Return the [X, Y] coordinate for the center point of the cell that contains the specified text.  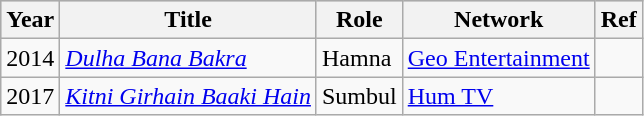
Title [188, 20]
Ref [618, 20]
Kitni Girhain Baaki Hain [188, 96]
Dulha Bana Bakra [188, 58]
Hamna [359, 58]
2014 [30, 58]
Sumbul [359, 96]
Hum TV [498, 96]
2017 [30, 96]
Network [498, 20]
Year [30, 20]
Geo Entertainment [498, 58]
Role [359, 20]
